Pinpoint the cell where the given text exists, returning its (x, y) midpoint coordinate. 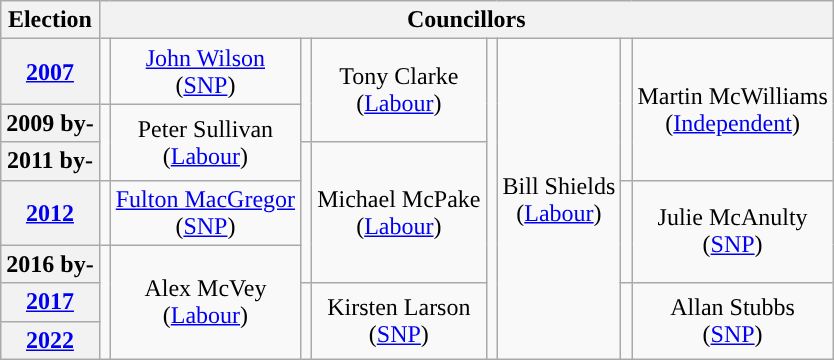
Bill Shields(Labour) (559, 199)
Alex McVey(Labour) (205, 302)
Election (50, 20)
Julie McAnulty(SNP) (732, 232)
2012 (50, 212)
Martin McWilliams(Independent) (732, 110)
Tony Clarke(Labour) (399, 90)
John Wilson(SNP) (205, 72)
Fulton MacGregor(SNP) (205, 212)
Peter Sullivan(Labour) (205, 142)
Councillors (466, 20)
Kirsten Larson(SNP) (399, 321)
2007 (50, 72)
Michael McPake(Labour) (399, 212)
Allan Stubbs(SNP) (732, 321)
2017 (50, 302)
2016 by- (50, 264)
2022 (50, 340)
2011 by- (50, 161)
2009 by- (50, 123)
